Output the [X, Y] coordinate of the center of the cell containing the given text.  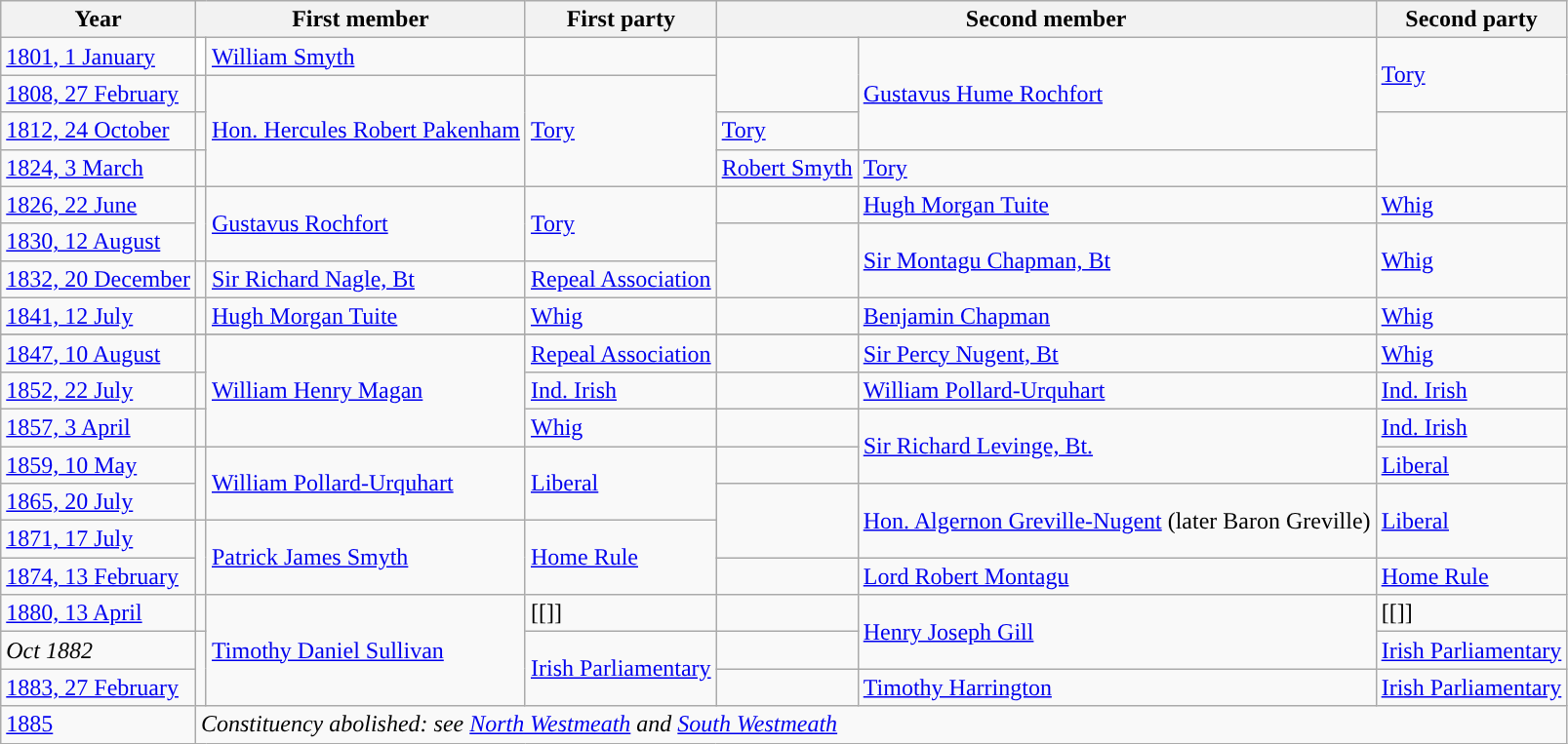
Benjamin Chapman [1116, 316]
Second party [1471, 20]
Lord Robert Montagu [1116, 576]
Year [99, 20]
Constituency abolished: see North Westmeath and South Westmeath [880, 724]
First party [621, 20]
Gustavus Hume Rochfort [1116, 94]
Patrick James Smyth [365, 558]
Oct 1882 [99, 650]
Second member [1046, 20]
1865, 20 July [99, 502]
William Smyth [365, 57]
Sir Percy Nugent, Bt [1116, 353]
1832, 20 December [99, 279]
William Henry Magan [365, 390]
1852, 22 July [99, 390]
Sir Montagu Chapman, Bt [1116, 260]
Sir Richard Nagle, Bt [365, 279]
1812, 24 October [99, 131]
1847, 10 August [99, 353]
1874, 13 February [99, 576]
1841, 12 July [99, 316]
First member [360, 20]
Sir Richard Levinge, Bt. [1116, 446]
1871, 17 July [99, 539]
1801, 1 January [99, 57]
1826, 22 June [99, 205]
Henry Joseph Gill [1116, 632]
1883, 27 February [99, 687]
Hon. Hercules Robert Pakenham [365, 131]
Robert Smyth [786, 168]
Timothy Daniel Sullivan [365, 650]
1880, 13 April [99, 613]
Hon. Algernon Greville-Nugent (later Baron Greville) [1116, 521]
1808, 27 February [99, 94]
1824, 3 March [99, 168]
Timothy Harrington [1116, 687]
1857, 3 April [99, 427]
1885 [99, 724]
1859, 10 May [99, 465]
1830, 12 August [99, 242]
Gustavus Rochfort [365, 223]
